Detect which cell encompasses the target text, then output its (x, y) center coordinate. 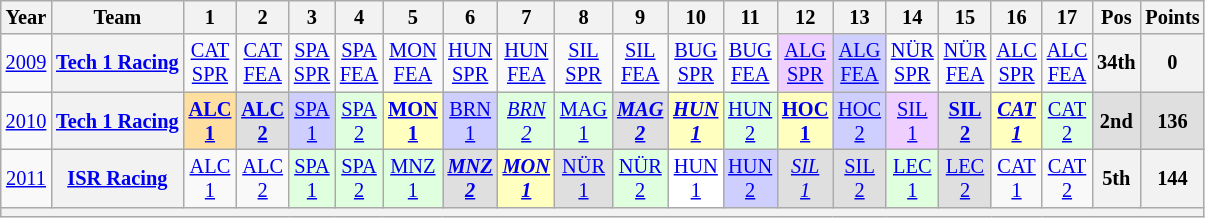
5th (1116, 178)
ALCSPR (1016, 63)
Points (1172, 17)
4 (359, 17)
16 (1016, 17)
7 (526, 17)
ALCFEA (1067, 63)
BRN2 (526, 121)
Pos (1116, 17)
9 (640, 17)
BUGSPR (696, 63)
CATSPR (210, 63)
11 (750, 17)
SPASPR (312, 63)
2nd (1116, 121)
Year (26, 17)
NÜR2 (640, 178)
3 (312, 17)
HUNFEA (526, 63)
0 (1172, 63)
HOC1 (805, 121)
1 (210, 17)
MNZ2 (470, 178)
10 (696, 17)
13 (860, 17)
5 (413, 17)
SILFEA (640, 63)
NÜR1 (584, 178)
ISR Racing (117, 178)
LEC1 (912, 178)
2009 (26, 63)
15 (966, 17)
MAG1 (584, 121)
SILSPR (584, 63)
MAG2 (640, 121)
6 (470, 17)
HOC2 (860, 121)
BUGFEA (750, 63)
8 (584, 17)
NÜRFEA (966, 63)
ALGFEA (860, 63)
14 (912, 17)
17 (1067, 17)
ALGSPR (805, 63)
2011 (26, 178)
LEC2 (966, 178)
2 (262, 17)
CATFEA (262, 63)
144 (1172, 178)
NÜRSPR (912, 63)
SPAFEA (359, 63)
MONFEA (413, 63)
12 (805, 17)
HUNSPR (470, 63)
MNZ1 (413, 178)
34th (1116, 63)
136 (1172, 121)
2010 (26, 121)
BRN1 (470, 121)
Team (117, 17)
